From the cell containing the given text, extract its center point as (x, y) coordinate. 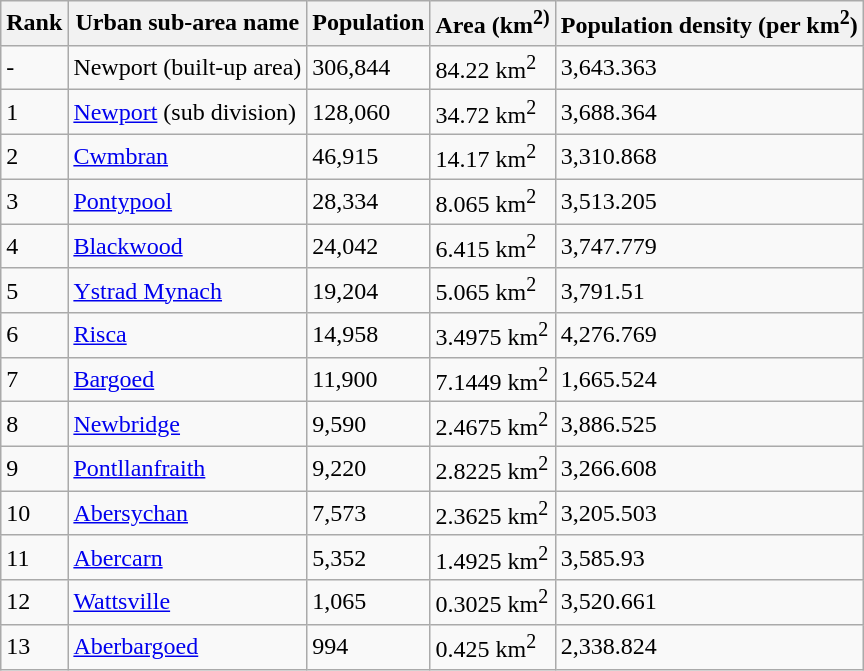
7.1449 km2 (492, 380)
5.065 km2 (492, 290)
2,338.824 (709, 648)
1 (34, 112)
3,310.868 (709, 156)
46,915 (368, 156)
12 (34, 602)
8.065 km2 (492, 202)
Newport (sub division) (188, 112)
Area (km2) (492, 24)
2.8225 km2 (492, 468)
3,688.364 (709, 112)
2 (34, 156)
24,042 (368, 246)
Wattsville (188, 602)
3,643.363 (709, 68)
9,220 (368, 468)
4 (34, 246)
Cwmbran (188, 156)
28,334 (368, 202)
3,747.779 (709, 246)
7 (34, 380)
306,844 (368, 68)
Aberbargoed (188, 648)
13 (34, 648)
14,958 (368, 336)
3,791.51 (709, 290)
3,585.93 (709, 558)
34.72 km2 (492, 112)
5 (34, 290)
3,520.661 (709, 602)
8 (34, 424)
Pontllanfraith (188, 468)
3,266.608 (709, 468)
Risca (188, 336)
1.4925 km2 (492, 558)
3 (34, 202)
19,204 (368, 290)
0.3025 km2 (492, 602)
6.415 km2 (492, 246)
7,573 (368, 514)
3.4975 km2 (492, 336)
6 (34, 336)
Newport (built-up area) (188, 68)
14.17 km2 (492, 156)
3,886.525 (709, 424)
5,352 (368, 558)
Newbridge (188, 424)
2.3625 km2 (492, 514)
994 (368, 648)
11 (34, 558)
3,513.205 (709, 202)
- (34, 68)
Pontypool (188, 202)
4,276.769 (709, 336)
3,205.503 (709, 514)
Population density (per km2) (709, 24)
Urban sub-area name (188, 24)
Blackwood (188, 246)
11,900 (368, 380)
Abersychan (188, 514)
Ystrad Mynach (188, 290)
84.22 km2 (492, 68)
Abercarn (188, 558)
10 (34, 514)
2.4675 km2 (492, 424)
1,065 (368, 602)
9,590 (368, 424)
128,060 (368, 112)
Rank (34, 24)
0.425 km2 (492, 648)
9 (34, 468)
1,665.524 (709, 380)
Bargoed (188, 380)
Population (368, 24)
